Return (x, y) of the center of cell containing provided text 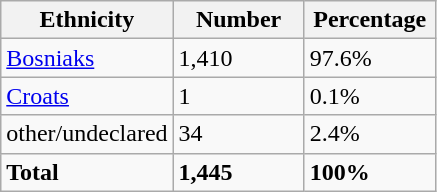
Ethnicity (87, 20)
Bosniaks (87, 58)
Croats (87, 96)
1,445 (238, 172)
100% (370, 172)
0.1% (370, 96)
Percentage (370, 20)
1,410 (238, 58)
1 (238, 96)
other/undeclared (87, 134)
97.6% (370, 58)
2.4% (370, 134)
34 (238, 134)
Number (238, 20)
Total (87, 172)
